From the cell containing the given text, extract its center point as [x, y] coordinate. 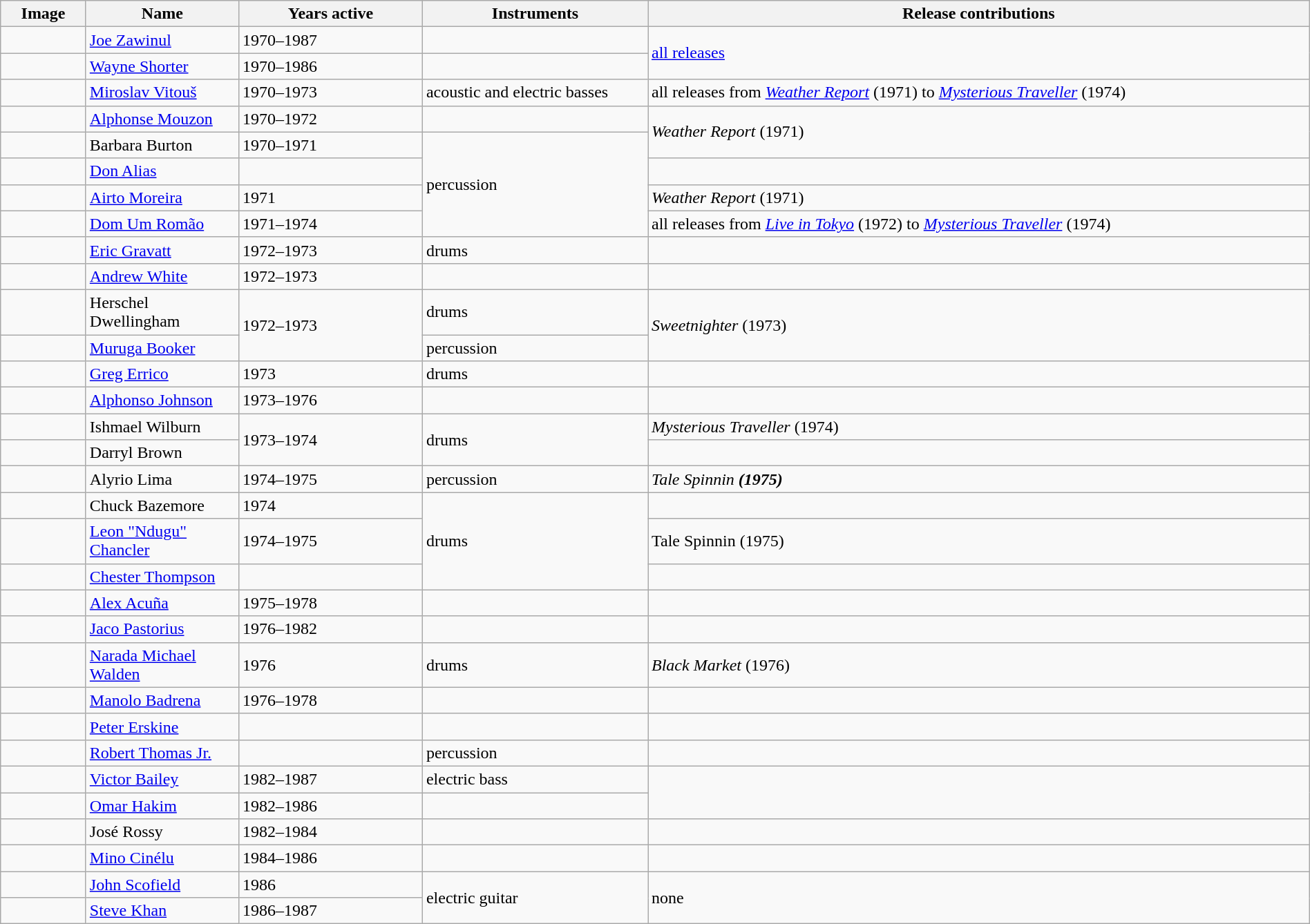
Black Market (1976) [979, 664]
Jaco Pastorius [162, 629]
all releases from Live in Tokyo (1972) to Mysterious Traveller (1974) [979, 224]
1971 [330, 198]
Omar Hakim [162, 806]
Narada Michael Walden [162, 664]
Miroslav Vitouš [162, 93]
Leon "Ndugu" Chancler [162, 541]
Darryl Brown [162, 453]
1970–1987 [330, 40]
none [979, 898]
electric guitar [535, 898]
Greg Errico [162, 374]
Joe Zawinul [162, 40]
electric bass [535, 779]
1971–1974 [330, 224]
1984–1986 [330, 858]
Alphonse Mouzon [162, 119]
1973 [330, 374]
Chuck Bazemore [162, 506]
Alex Acuña [162, 603]
Mino Cinélu [162, 858]
1973–1976 [330, 401]
1976–1978 [330, 700]
Years active [330, 14]
Airto Moreira [162, 198]
1970–1972 [330, 119]
Dom Um Romão [162, 224]
Victor Bailey [162, 779]
1976 [330, 664]
Ishmael Wilburn [162, 427]
José Rossy [162, 832]
1970–1986 [330, 66]
1970–1973 [330, 93]
Barbara Burton [162, 145]
Alphonso Johnson [162, 401]
Steve Khan [162, 911]
1986–1987 [330, 911]
Name [162, 14]
1970–1971 [330, 145]
all releases from Weather Report (1971) to Mysterious Traveller (1974) [979, 93]
Mysterious Traveller (1974) [979, 427]
Image [44, 14]
Robert Thomas Jr. [162, 753]
1975–1978 [330, 603]
1974 [330, 506]
1986 [330, 885]
Sweetnighter (1973) [979, 325]
Instruments [535, 14]
Wayne Shorter [162, 66]
1973–1974 [330, 440]
Release contributions [979, 14]
Andrew White [162, 276]
Chester Thompson [162, 577]
Don Alias [162, 171]
Muruga Booker [162, 347]
Manolo Badrena [162, 700]
1982–1987 [330, 779]
Peter Erskine [162, 726]
1982–1984 [330, 832]
Eric Gravatt [162, 250]
1976–1982 [330, 629]
1982–1986 [330, 806]
Herschel Dwellingham [162, 312]
John Scofield [162, 885]
Alyrio Lima [162, 479]
acoustic and electric basses [535, 93]
all releases [979, 53]
